Detect which cell encompasses the target text, then output its (X, Y) center coordinate. 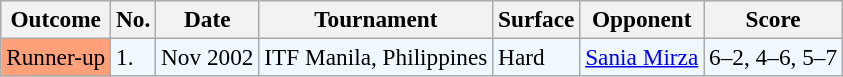
Nov 2002 (208, 57)
Outcome (56, 19)
Score (774, 19)
1. (134, 57)
Sania Mirza (642, 57)
ITF Manila, Philippines (376, 57)
Hard (536, 57)
Surface (536, 19)
6–2, 4–6, 5–7 (774, 57)
Tournament (376, 19)
Opponent (642, 19)
Date (208, 19)
Runner-up (56, 57)
No. (134, 19)
